Search for the cell housing the specified text and yield its (X, Y) center coordinate. 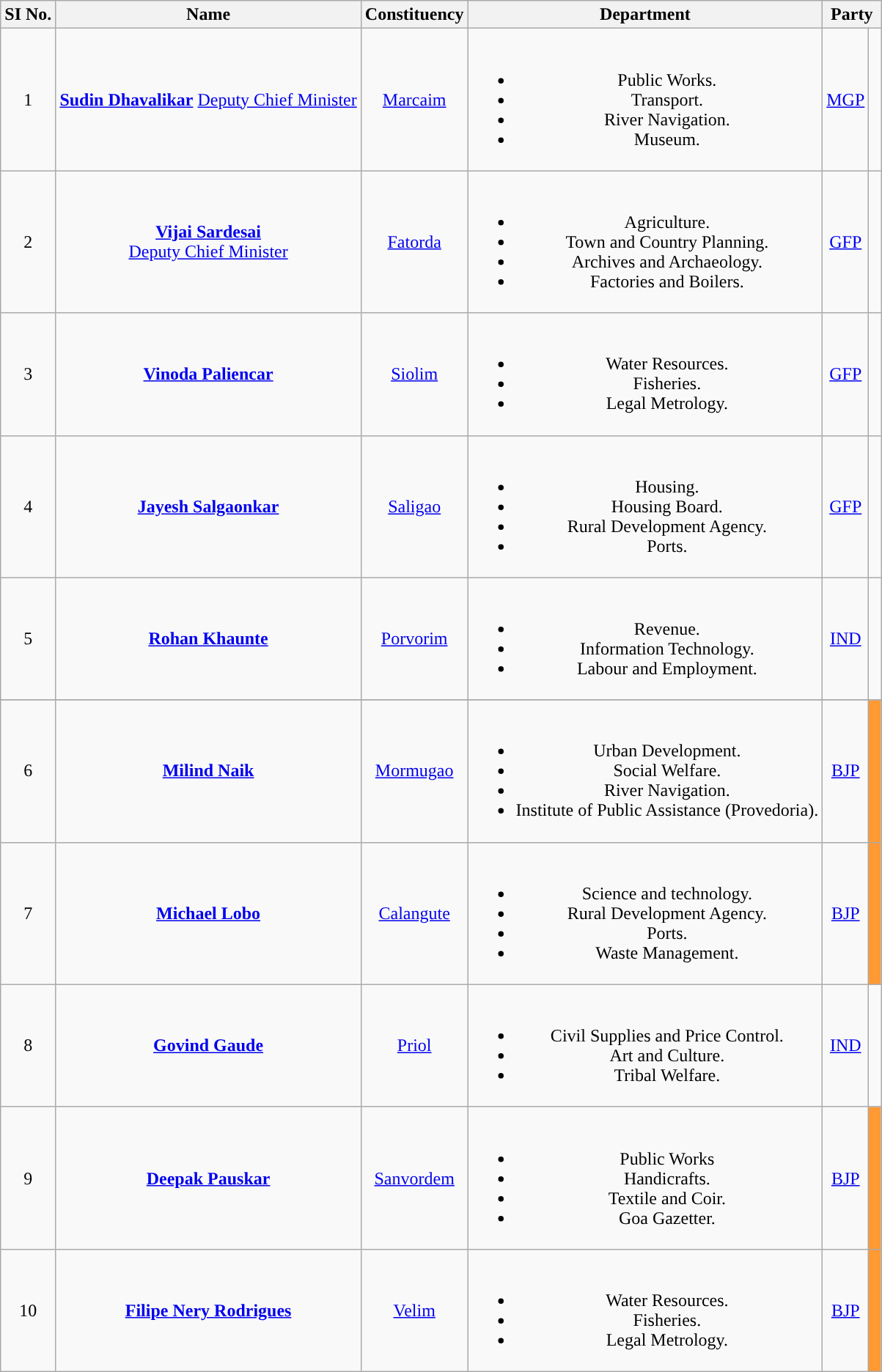
7 (28, 913)
Sudin Dhavalikar Deputy Chief Minister (208, 100)
Public WorksHandicrafts.Textile and Coir.Goa Gazetter. (645, 1178)
Porvorim (414, 639)
5 (28, 639)
MGP (846, 100)
Marcaim (414, 100)
Rohan Khaunte (208, 639)
1 (28, 100)
3 (28, 374)
Priol (414, 1045)
Velim (414, 1310)
8 (28, 1045)
Agriculture.Town and Country Planning.Archives and Archaeology.Factories and Boilers. (645, 242)
2 (28, 242)
Saligao (414, 506)
Fatorda (414, 242)
Vijai SardesaiDeputy Chief Minister (208, 242)
4 (28, 506)
Michael Lobo (208, 913)
Science and technology.Rural Development Agency.Ports.Waste Management. (645, 913)
9 (28, 1178)
Civil Supplies and Price Control.Art and Culture.Tribal Welfare. (645, 1045)
10 (28, 1310)
Housing.Housing Board.Rural Development Agency.Ports. (645, 506)
SI No. (28, 15)
Party (852, 15)
Revenue.Information Technology.Labour and Employment. (645, 639)
Govind Gaude (208, 1045)
Public Works.Transport.River Navigation.Museum. (645, 100)
Constituency (414, 15)
Siolim (414, 374)
Milind Naik (208, 771)
Mormugao (414, 771)
Department (645, 15)
Vinoda Paliencar (208, 374)
6 (28, 771)
Calangute (414, 913)
Jayesh Salgaonkar (208, 506)
Sanvordem (414, 1178)
Urban Development.Social Welfare.River Navigation.Institute of Public Assistance (Provedoria). (645, 771)
Deepak Pauskar (208, 1178)
Filipe Nery Rodrigues (208, 1310)
Name (208, 15)
